Identify which cell holds the provided text, then report its [x, y] central coordinate. 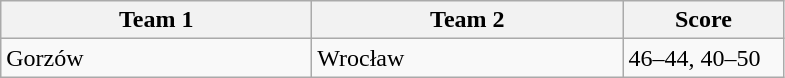
Team 1 [156, 20]
46–44, 40–50 [704, 58]
Wrocław [468, 58]
Score [704, 20]
Team 2 [468, 20]
Gorzów [156, 58]
